Return the (x, y) coordinate for the center point of the cell that contains the specified text.  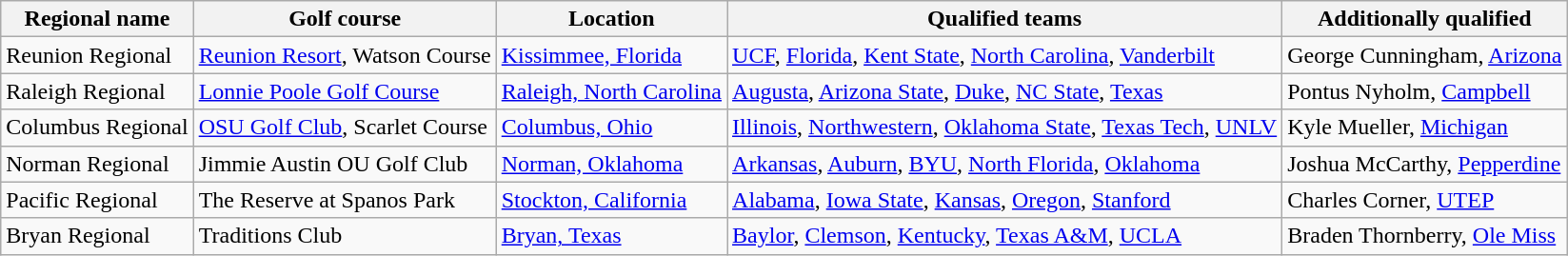
Regional name (97, 19)
Qualified teams (1005, 19)
Norman Regional (97, 164)
Illinois, Northwestern, Oklahoma State, Texas Tech, UNLV (1005, 128)
Alabama, Iowa State, Kansas, Oregon, Stanford (1005, 200)
Pontus Nyholm, Campbell (1424, 91)
Golf course (345, 19)
Columbus Regional (97, 128)
Raleigh, North Carolina (611, 91)
Baylor, Clemson, Kentucky, Texas A&M, UCLA (1005, 236)
Columbus, Ohio (611, 128)
Pacific Regional (97, 200)
UCF, Florida, Kent State, North Carolina, Vanderbilt (1005, 55)
Reunion Regional (97, 55)
Jimmie Austin OU Golf Club (345, 164)
Augusta, Arizona State, Duke, NC State, Texas (1005, 91)
Stockton, California (611, 200)
Bryan, Texas (611, 236)
Braden Thornberry, Ole Miss (1424, 236)
George Cunningham, Arizona (1424, 55)
Additionally qualified (1424, 19)
Kissimmee, Florida (611, 55)
Raleigh Regional (97, 91)
OSU Golf Club, Scarlet Course (345, 128)
The Reserve at Spanos Park (345, 200)
Reunion Resort, Watson Course (345, 55)
Joshua McCarthy, Pepperdine (1424, 164)
Lonnie Poole Golf Course (345, 91)
Norman, Oklahoma (611, 164)
Traditions Club (345, 236)
Location (611, 19)
Kyle Mueller, Michigan (1424, 128)
Bryan Regional (97, 236)
Charles Corner, UTEP (1424, 200)
Arkansas, Auburn, BYU, North Florida, Oklahoma (1005, 164)
